Return [x, y] of the center of cell containing provided text 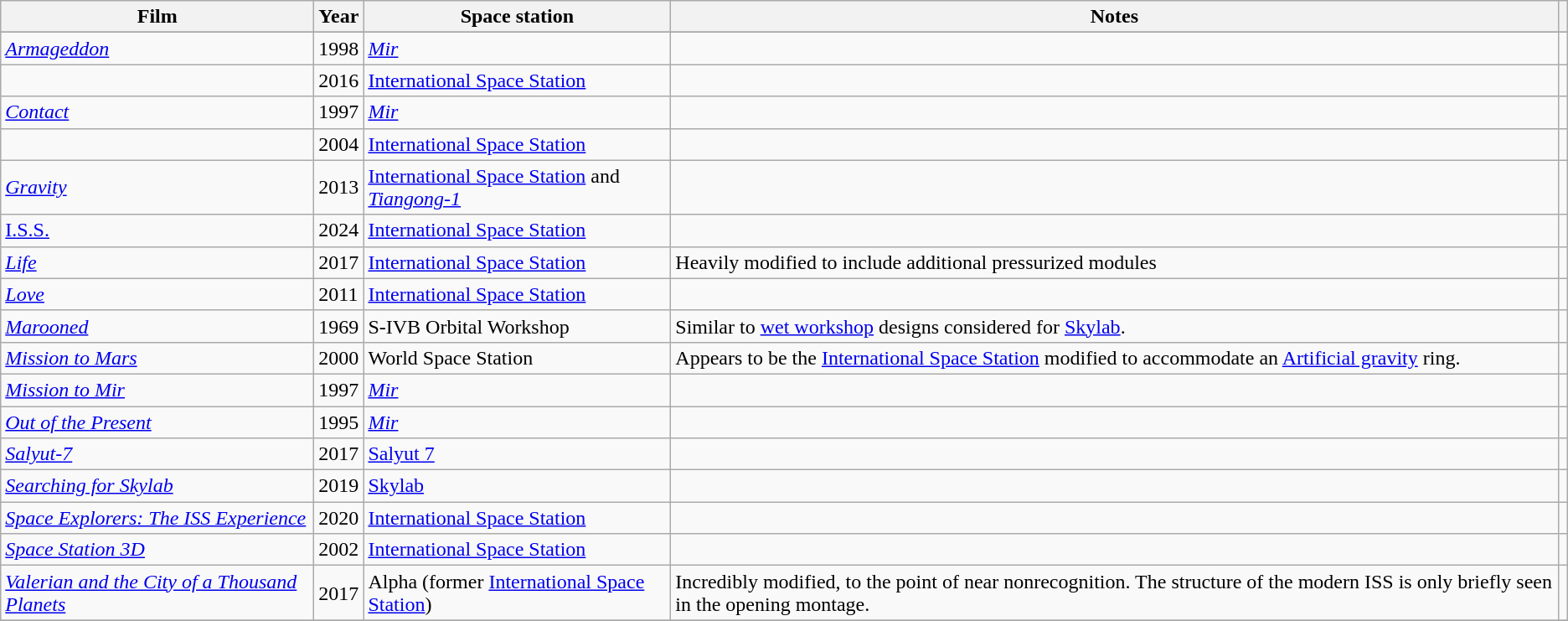
2019 [338, 486]
2013 [338, 188]
Film [157, 17]
1969 [338, 326]
Salyut-7 [157, 454]
World Space Station [518, 358]
Life [157, 262]
Salyut 7 [518, 454]
Mission to Mars [157, 358]
2020 [338, 518]
Searching for Skylab [157, 486]
1995 [338, 422]
I.S.S. [157, 230]
Armageddon [157, 49]
1998 [338, 49]
2024 [338, 230]
2002 [338, 550]
Marooned [157, 326]
2000 [338, 358]
Love [157, 294]
Alpha (former International Space Station) [518, 593]
Mission to Mir [157, 390]
Contact [157, 112]
Skylab [518, 486]
S-IVB Orbital Workshop [518, 326]
2004 [338, 144]
Heavily modified to include additional pressurized modules [1114, 262]
Gravity [157, 188]
Space station [518, 17]
2016 [338, 80]
Incredibly modified, to the point of near nonrecognition. The structure of the modern ISS is only briefly seen in the opening montage. [1114, 593]
Space Explorers: The ISS Experience [157, 518]
Space Station 3D [157, 550]
Out of the Present [157, 422]
Appears to be the International Space Station modified to accommodate an Artificial gravity ring. [1114, 358]
Year [338, 17]
Valerian and the City of a Thousand Planets [157, 593]
Similar to wet workshop designs considered for Skylab. [1114, 326]
International Space Station and Tiangong-1 [518, 188]
2011 [338, 294]
Notes [1114, 17]
